Find where the given text appears and provide that cell's center as [x, y] coordinate. 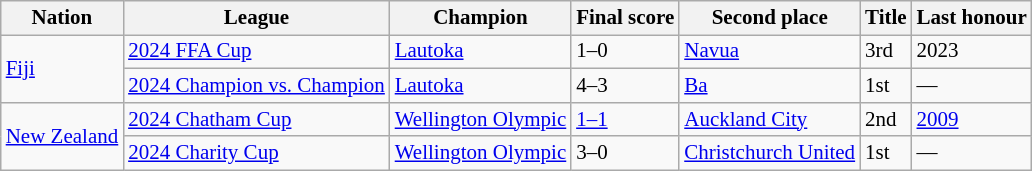
Ba [770, 86]
1–0 [625, 52]
Navua [770, 52]
Final score [625, 18]
3rd [886, 52]
2009 [972, 119]
Christchurch United [770, 153]
2024 FFA Cup [256, 52]
2024 Chatham Cup [256, 119]
Last honour [972, 18]
Nation [62, 18]
2nd [886, 119]
Auckland City [770, 119]
Fiji [62, 69]
New Zealand [62, 136]
Second place [770, 18]
Title [886, 18]
League [256, 18]
2023 [972, 52]
4–3 [625, 86]
Champion [480, 18]
2024 Champion vs. Champion [256, 86]
2024 Charity Cup [256, 153]
3–0 [625, 153]
1–1 [625, 119]
